From the cell containing the given text, extract its center point as [X, Y] coordinate. 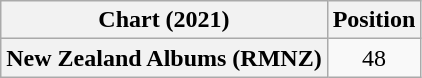
Position [374, 20]
48 [374, 58]
New Zealand Albums (RMNZ) [164, 58]
Chart (2021) [164, 20]
